Output the [X, Y] coordinate of the center of the cell containing the given text.  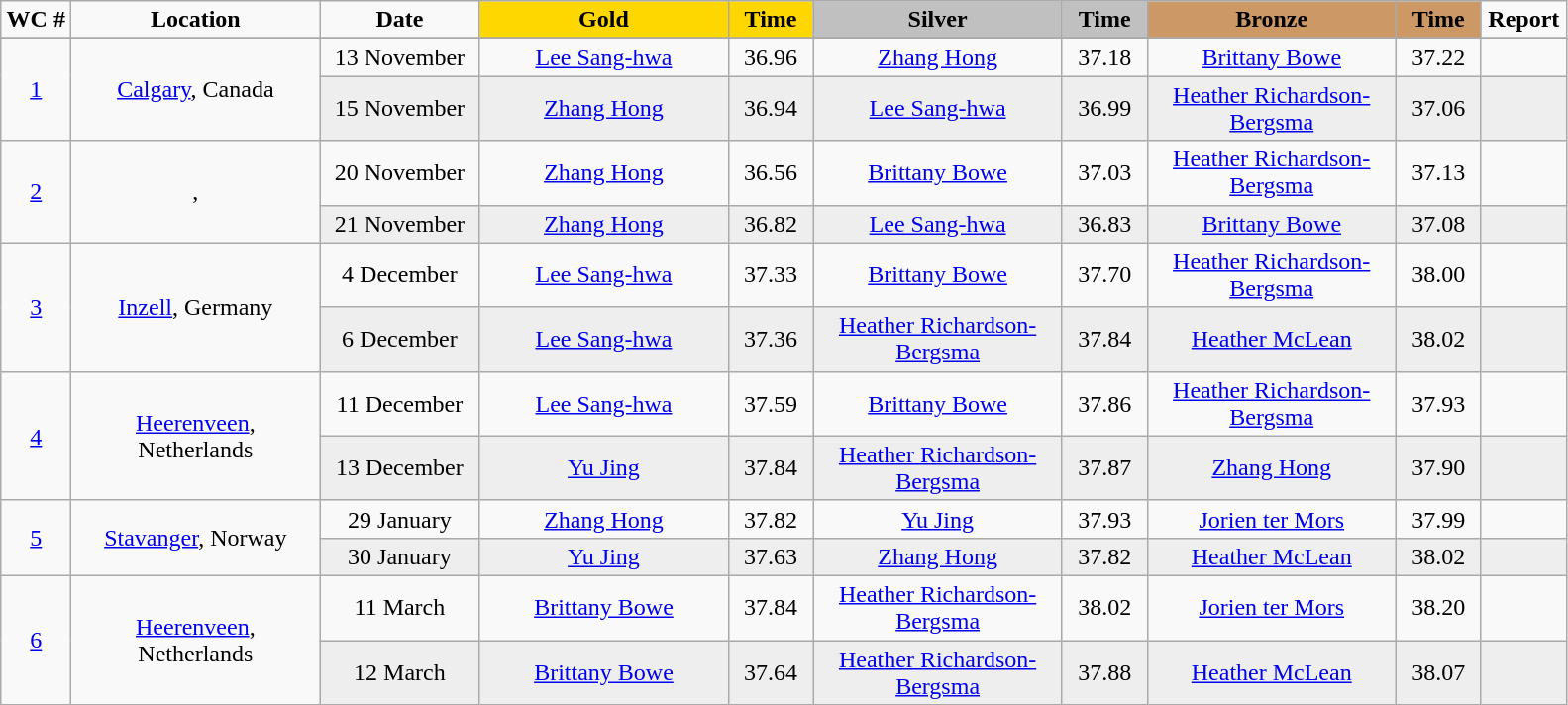
38.07 [1438, 671]
38.00 [1438, 275]
37.03 [1104, 172]
37.64 [771, 671]
20 November [400, 172]
6 December [400, 339]
37.22 [1438, 57]
4 [36, 436]
4 December [400, 275]
21 November [400, 224]
11 March [400, 608]
Calgary, Canada [196, 89]
37.63 [771, 556]
15 November [400, 109]
Gold [604, 20]
37.33 [771, 275]
37.59 [771, 404]
13 December [400, 467]
38.20 [1438, 608]
6 [36, 640]
36.83 [1104, 224]
Inzell, Germany [196, 307]
37.36 [771, 339]
Stavanger, Norway [196, 538]
Report [1523, 20]
36.99 [1104, 109]
37.70 [1104, 275]
37.88 [1104, 671]
36.96 [771, 57]
37.18 [1104, 57]
13 November [400, 57]
WC # [36, 20]
1 [36, 89]
36.82 [771, 224]
37.99 [1438, 519]
37.86 [1104, 404]
12 March [400, 671]
Silver [937, 20]
2 [36, 192]
37.13 [1438, 172]
5 [36, 538]
37.08 [1438, 224]
11 December [400, 404]
30 January [400, 556]
37.90 [1438, 467]
, [196, 192]
29 January [400, 519]
Date [400, 20]
3 [36, 307]
37.06 [1438, 109]
37.87 [1104, 467]
Bronze [1272, 20]
36.94 [771, 109]
36.56 [771, 172]
Location [196, 20]
